Extract the (X, Y) coordinate from the center of the cell holding the provided text.  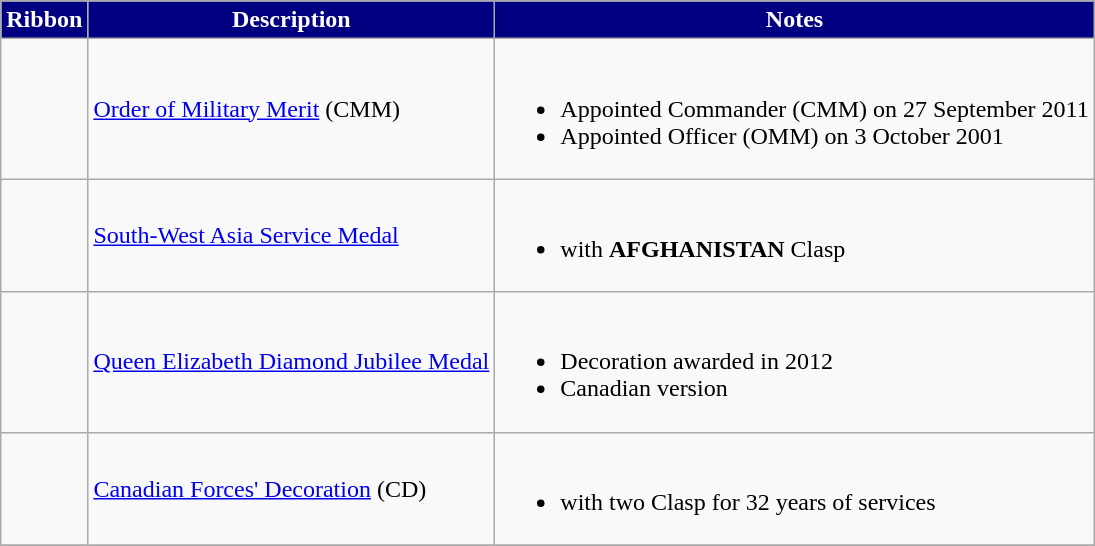
Decoration awarded in 2012Canadian version (794, 362)
Canadian Forces' Decoration (CD) (292, 488)
Order of Military Merit (CMM) (292, 109)
South-West Asia Service Medal (292, 236)
with AFGHANISTAN Clasp (794, 236)
Appointed Commander (CMM) on 27 September 2011Appointed Officer (OMM) on 3 October 2001 (794, 109)
Notes (794, 20)
Queen Elizabeth Diamond Jubilee Medal (292, 362)
Ribbon (44, 20)
Description (292, 20)
with two Clasp for 32 years of services (794, 488)
